Output the [X, Y] coordinate of the center of the cell containing the given text.  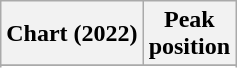
Peak position [189, 34]
Chart (2022) [72, 34]
